Find where the given text appears and provide that cell's center as (x, y) coordinate. 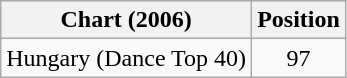
Position (299, 20)
97 (299, 58)
Chart (2006) (126, 20)
Hungary (Dance Top 40) (126, 58)
